Locate the cell with the specified text and output its [X, Y] center coordinate. 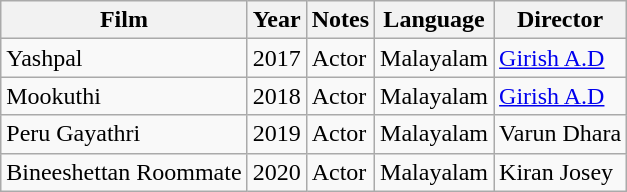
2019 [276, 134]
Language [434, 20]
2020 [276, 172]
Film [124, 20]
Director [560, 20]
Peru Gayathri [124, 134]
Notes [340, 20]
Mookuthi [124, 96]
Kiran Josey [560, 172]
Varun Dhara [560, 134]
2018 [276, 96]
Bineeshettan Roommate [124, 172]
Yashpal [124, 58]
2017 [276, 58]
Year [276, 20]
